Output the (X, Y) coordinate of the center of the cell containing the given text.  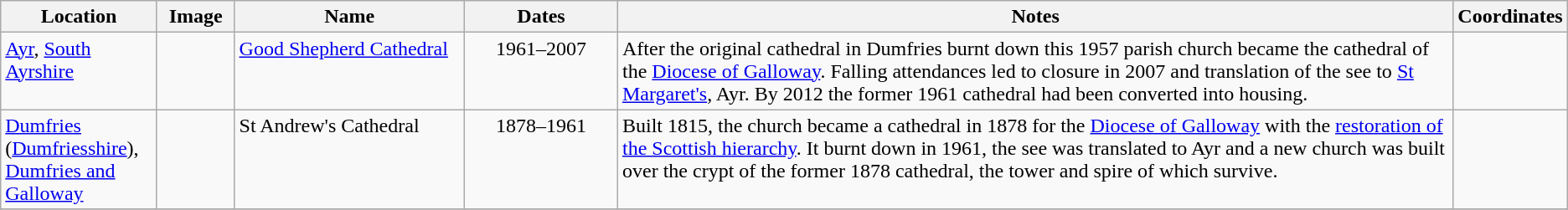
Location (79, 17)
1961–2007 (541, 71)
Ayr, South Ayrshire (79, 71)
Image (196, 17)
Dates (541, 17)
St Andrew's Cathedral (349, 159)
Good Shepherd Cathedral (349, 71)
Coordinates (1510, 17)
Dumfries (Dumfriesshire), Dumfries and Galloway (79, 159)
Notes (1035, 17)
Name (349, 17)
1878–1961 (541, 159)
